Provide the (X, Y) coordinate of the cell's center where the given text is located.  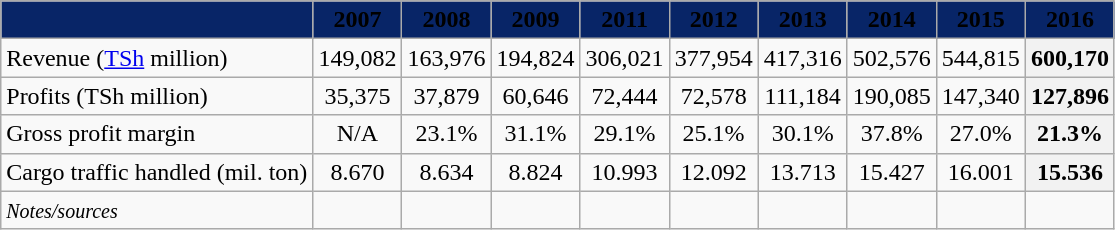
72,444 (624, 96)
Profits (TSh million) (157, 96)
502,576 (892, 58)
15.427 (892, 172)
35,375 (358, 96)
21.3% (1070, 134)
Notes/sources (157, 210)
25.1% (714, 134)
Revenue (TSh million) (157, 58)
31.1% (536, 134)
8.824 (536, 172)
23.1% (446, 134)
37.8% (892, 134)
417,316 (802, 58)
2009 (536, 20)
2015 (980, 20)
600,170 (1070, 58)
2008 (446, 20)
30.1% (802, 134)
72,578 (714, 96)
2011 (624, 20)
2007 (358, 20)
2012 (714, 20)
60,646 (536, 96)
2013 (802, 20)
306,021 (624, 58)
544,815 (980, 58)
2014 (892, 20)
N/A (358, 134)
Cargo traffic handled (mil. ton) (157, 172)
Gross profit margin (157, 134)
10.993 (624, 172)
12.092 (714, 172)
8.670 (358, 172)
147,340 (980, 96)
13.713 (802, 172)
16.001 (980, 172)
8.634 (446, 172)
29.1% (624, 134)
15.536 (1070, 172)
27.0% (980, 134)
194,824 (536, 58)
190,085 (892, 96)
377,954 (714, 58)
111,184 (802, 96)
37,879 (446, 96)
2016 (1070, 20)
149,082 (358, 58)
163,976 (446, 58)
127,896 (1070, 96)
